Extract the (x, y) coordinate from the center of the cell holding the provided text.  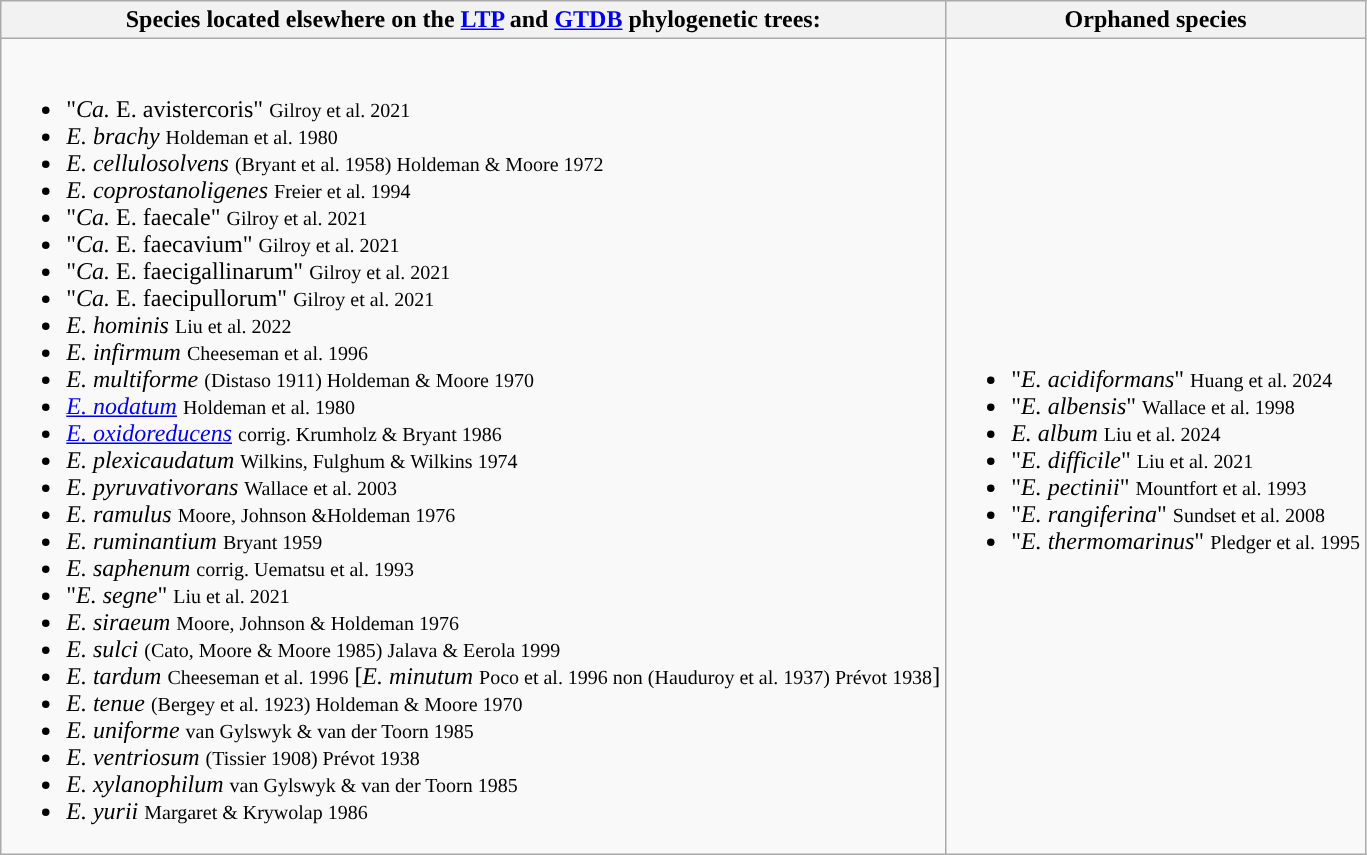
Species located elsewhere on the LTP and GTDB phylogenetic trees: (474, 20)
Orphaned species (1156, 20)
